From the cell containing the given text, extract its center point as (x, y) coordinate. 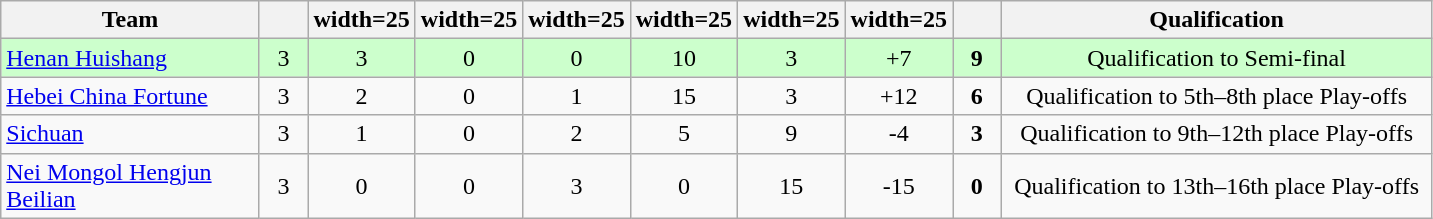
6 (976, 96)
Henan Huishang (130, 58)
-15 (898, 186)
Nei Mongol Hengjun Beilian (130, 186)
-4 (898, 134)
5 (684, 134)
Qualification to Semi-final (1216, 58)
Sichuan (130, 134)
Hebei China Fortune (130, 96)
10 (684, 58)
+12 (898, 96)
Qualification (1216, 20)
Qualification to 5th–8th place Play-offs (1216, 96)
Qualification to 9th–12th place Play-offs (1216, 134)
+7 (898, 58)
Team (130, 20)
Qualification to 13th–16th place Play-offs (1216, 186)
